Return (X, Y) of the center of cell containing provided text 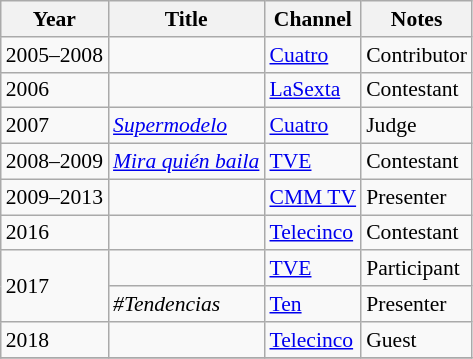
Contributor (416, 55)
Ten (312, 304)
2008–2009 (54, 162)
2018 (54, 340)
Year (54, 19)
2005–2008 (54, 55)
2006 (54, 90)
2016 (54, 233)
2017 (54, 286)
LaSexta (312, 90)
2007 (54, 126)
Title (186, 19)
Mira quién baila (186, 162)
Guest (416, 340)
CMM TV (312, 197)
Notes (416, 19)
Judge (416, 126)
2009–2013 (54, 197)
Supermodelo (186, 126)
Participant (416, 269)
Channel (312, 19)
#Tendencias (186, 304)
